From the cell containing the given text, extract its center point as [X, Y] coordinate. 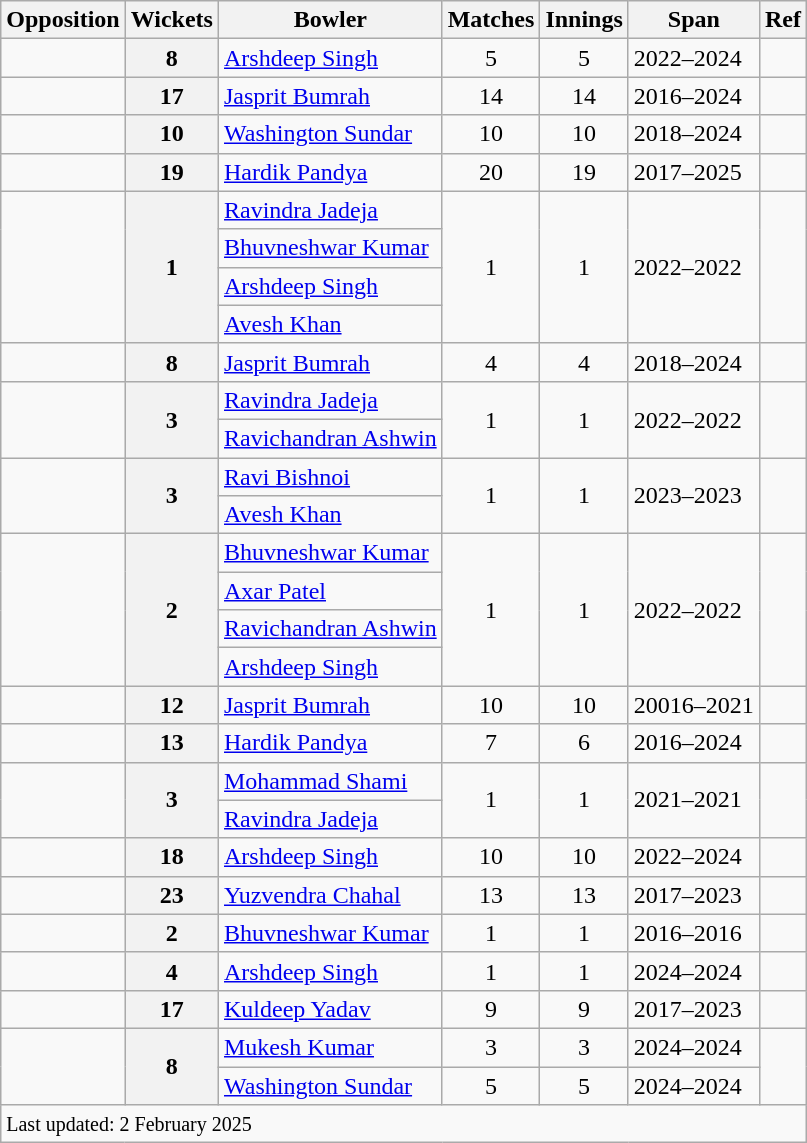
2023–2023 [694, 496]
2021–2021 [694, 800]
2016–2016 [694, 933]
Bowler [330, 20]
Last updated: 2 February 2025 [404, 1124]
Mukesh Kumar [330, 1047]
Yuzvendra Chahal [330, 895]
Ref [782, 20]
Kuldeep Yadav [330, 1009]
7 [491, 743]
2017–2025 [694, 172]
12 [172, 705]
20016–2021 [694, 705]
Wickets [172, 20]
Span [694, 20]
20 [491, 172]
Ravi Bishnoi [330, 477]
Opposition [63, 20]
23 [172, 895]
Mohammad Shami [330, 781]
18 [172, 857]
6 [584, 743]
Innings [584, 20]
Axar Patel [330, 591]
Matches [491, 20]
